Determine the [X, Y] coordinate at the center of the cell enclosing the given text.  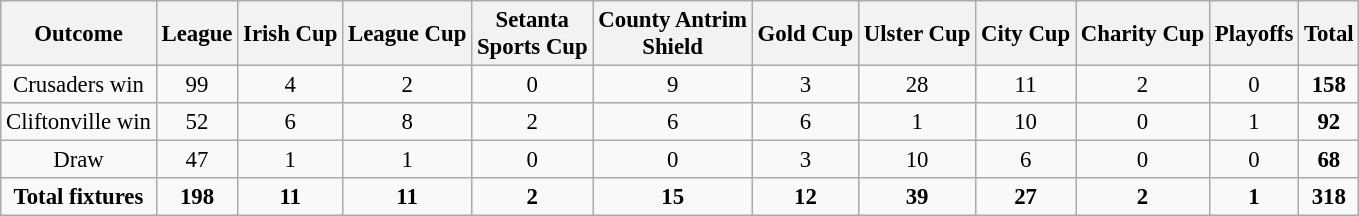
12 [805, 197]
9 [672, 85]
Irish Cup [290, 34]
Charity Cup [1143, 34]
158 [1329, 85]
Total fixtures [79, 197]
8 [408, 122]
198 [196, 197]
318 [1329, 197]
92 [1329, 122]
28 [918, 85]
Gold Cup [805, 34]
47 [196, 160]
99 [196, 85]
15 [672, 197]
Ulster Cup [918, 34]
Total [1329, 34]
League [196, 34]
City Cup [1026, 34]
52 [196, 122]
27 [1026, 197]
County Antrim Shield [672, 34]
Playoffs [1254, 34]
Outcome [79, 34]
4 [290, 85]
Cliftonville win [79, 122]
68 [1329, 160]
Setanta Sports Cup [532, 34]
Draw [79, 160]
39 [918, 197]
Crusaders win [79, 85]
League Cup [408, 34]
